Capture the cell that displays the provided text and extract its [x, y] central coordinate. 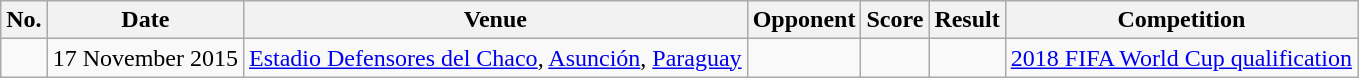
Result [967, 20]
Venue [496, 20]
Estadio Defensores del Chaco, Asunción, Paraguay [496, 58]
Competition [1181, 20]
Date [145, 20]
Score [895, 20]
17 November 2015 [145, 58]
No. [24, 20]
2018 FIFA World Cup qualification [1181, 58]
Opponent [804, 20]
